Locate the cell with the specified text and output its [X, Y] center coordinate. 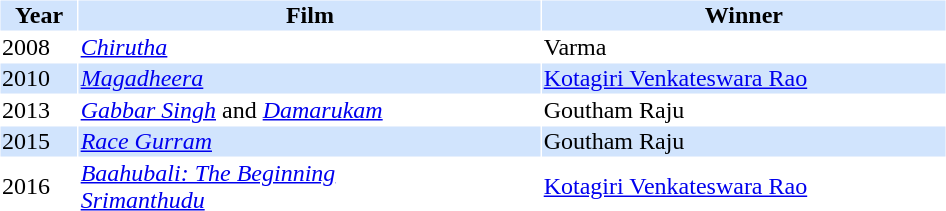
2008 [38, 47]
2013 [38, 110]
2010 [38, 79]
2015 [38, 141]
Film [310, 15]
Gabbar Singh and Damarukam [310, 110]
Year [38, 15]
Chirutha [310, 47]
Race Gurram [310, 141]
Kotagiri Venkateswara Rao [744, 79]
Winner [744, 15]
Magadheera [310, 79]
Varma [744, 47]
